For the text-containing cell, return its midpoint in [X, Y] coordinate format. 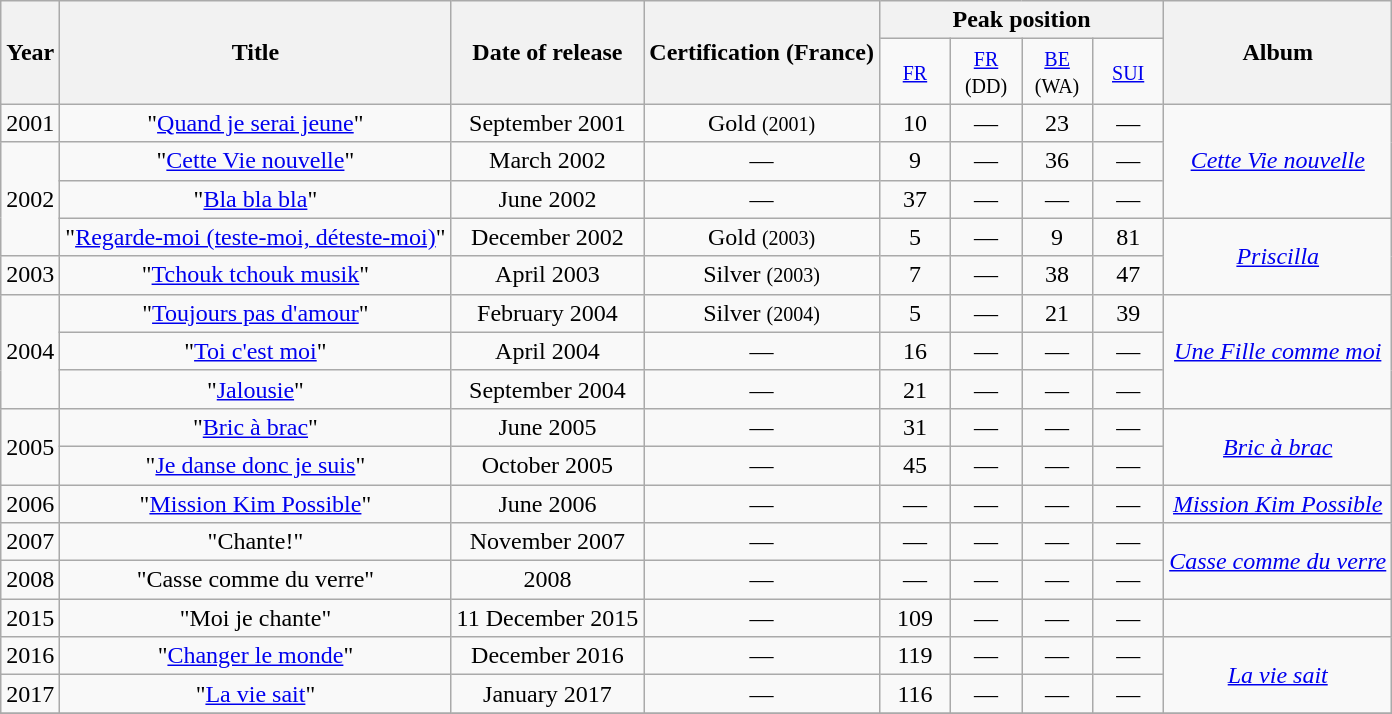
Gold (2003) [762, 237]
2002 [30, 199]
"Casse comme du verre" [256, 580]
March 2002 [548, 161]
September 2004 [548, 389]
2007 [30, 542]
"Tchouk tchouk musik" [256, 275]
Priscilla [1278, 256]
Casse comme du verre [1278, 561]
Une Fille comme moi [1278, 351]
Bric à brac [1278, 446]
Gold (2001) [762, 123]
10 [914, 123]
"Quand je serai jeune" [256, 123]
7 [914, 275]
December 2016 [548, 656]
June 2002 [548, 199]
"La vie sait" [256, 694]
11 December 2015 [548, 618]
81 [1128, 237]
Album [1278, 52]
"Je danse donc je suis" [256, 465]
"Chante!" [256, 542]
FR [914, 72]
119 [914, 656]
"Regarde-moi (teste-moi, déteste-moi)" [256, 237]
January 2017 [548, 694]
"Bric à brac" [256, 427]
SUI [1128, 72]
Title [256, 52]
La vie sait [1278, 675]
Silver (2003) [762, 275]
"Changer le monde" [256, 656]
2006 [30, 503]
"Bla bla bla" [256, 199]
2017 [30, 694]
16 [914, 351]
37 [914, 199]
116 [914, 694]
June 2005 [548, 427]
2016 [30, 656]
2001 [30, 123]
47 [1128, 275]
Silver (2004) [762, 313]
February 2004 [548, 313]
November 2007 [548, 542]
38 [1058, 275]
Peak position [1021, 20]
Year [30, 52]
Mission Kim Possible [1278, 503]
"Mission Kim Possible" [256, 503]
April 2004 [548, 351]
23 [1058, 123]
2004 [30, 351]
October 2005 [548, 465]
39 [1128, 313]
FR (DD) [986, 72]
109 [914, 618]
2003 [30, 275]
BE (WA) [1058, 72]
September 2001 [548, 123]
31 [914, 427]
April 2003 [548, 275]
2015 [30, 618]
36 [1058, 161]
Certification (France) [762, 52]
Cette Vie nouvelle [1278, 161]
December 2002 [548, 237]
2005 [30, 446]
"Jalousie" [256, 389]
"Toujours pas d'amour" [256, 313]
45 [914, 465]
"Cette Vie nouvelle" [256, 161]
"Toi c'est moi" [256, 351]
"Moi je chante" [256, 618]
June 2006 [548, 503]
Date of release [548, 52]
